Search for the cell housing the specified text and yield its (x, y) center coordinate. 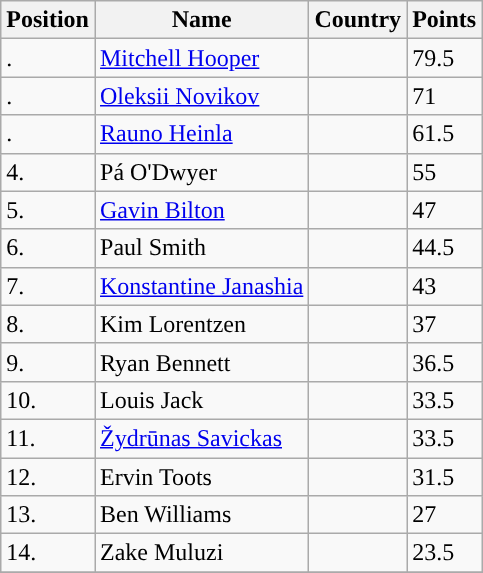
Pá O'Dwyer (201, 172)
Louis Jack (201, 400)
61.5 (444, 134)
Position (48, 20)
11. (48, 438)
Kim Lorentzen (201, 324)
55 (444, 172)
6. (48, 248)
13. (48, 515)
Points (444, 20)
Ryan Bennett (201, 362)
Name (201, 20)
79.5 (444, 58)
9. (48, 362)
27 (444, 515)
Oleksii Novikov (201, 96)
Mitchell Hooper (201, 58)
Ervin Toots (201, 477)
10. (48, 400)
Ben Williams (201, 515)
5. (48, 210)
23.5 (444, 553)
Paul Smith (201, 248)
Rauno Heinla (201, 134)
8. (48, 324)
Zake Muluzi (201, 553)
14. (48, 553)
47 (444, 210)
Gavin Bilton (201, 210)
Konstantine Janashia (201, 286)
36.5 (444, 362)
43 (444, 286)
Žydrūnas Savickas (201, 438)
4. (48, 172)
37 (444, 324)
7. (48, 286)
71 (444, 96)
12. (48, 477)
44.5 (444, 248)
31.5 (444, 477)
Country (358, 20)
